Locate the cell with the specified text and output its (X, Y) center coordinate. 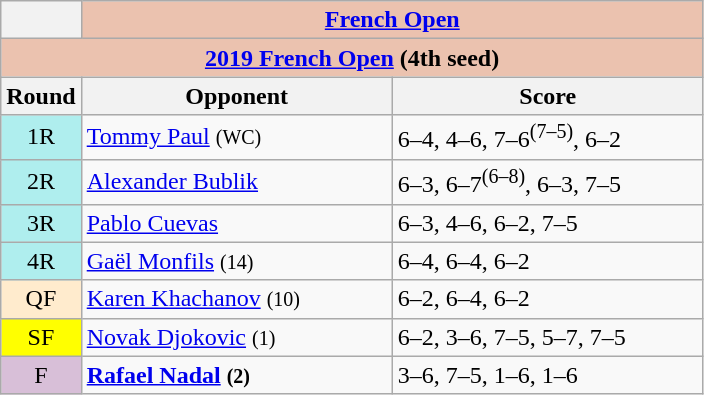
1R (41, 138)
QF (41, 299)
2R (41, 182)
4R (41, 261)
Karen Khachanov (10) (236, 299)
6–4, 6–4, 6–2 (548, 261)
SF (41, 337)
Pablo Cuevas (236, 223)
6–2, 3–6, 7–5, 5–7, 7–5 (548, 337)
Opponent (236, 96)
Alexander Bublik (236, 182)
6–3, 6–7(6–8), 6–3, 7–5 (548, 182)
3R (41, 223)
French Open (392, 20)
2019 French Open (4th seed) (352, 58)
Score (548, 96)
Rafael Nadal (2) (236, 375)
Tommy Paul (WC) (236, 138)
F (41, 375)
6–4, 4–6, 7–6(7–5), 6–2 (548, 138)
Round (41, 96)
Novak Djokovic (1) (236, 337)
3–6, 7–5, 1–6, 1–6 (548, 375)
6–2, 6–4, 6–2 (548, 299)
Gaël Monfils (14) (236, 261)
6–3, 4–6, 6–2, 7–5 (548, 223)
